For the text-containing cell, return its midpoint in [x, y] coordinate format. 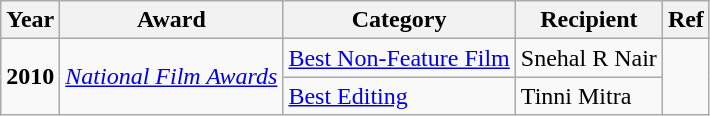
Best Editing [399, 96]
Tinni Mitra [588, 96]
National Film Awards [172, 77]
Recipient [588, 20]
Award [172, 20]
Year [30, 20]
Category [399, 20]
Snehal R Nair [588, 58]
2010 [30, 77]
Best Non-Feature Film [399, 58]
Ref [686, 20]
